Extract the (X, Y) coordinate from the center of the cell holding the provided text.  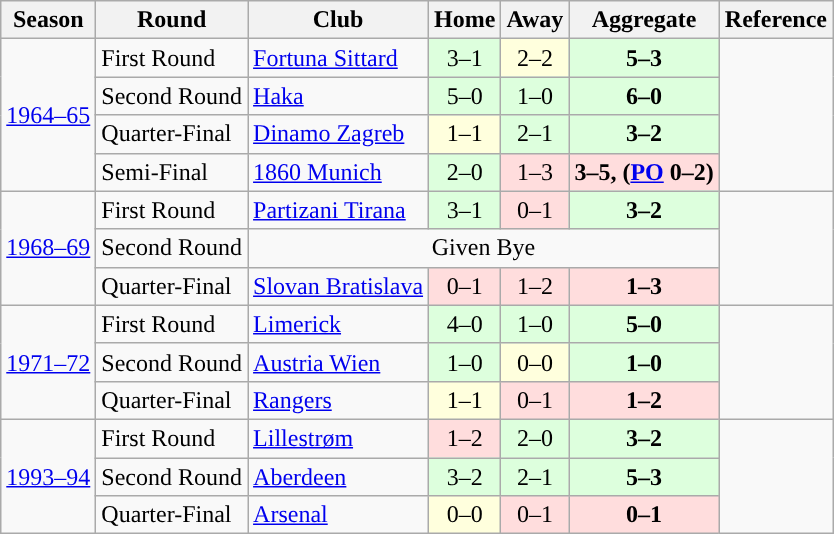
1964–65 (48, 115)
2–2 (535, 58)
Fortuna Sittard (338, 58)
Partizani Tirana (338, 210)
Season (48, 20)
1860 Munich (338, 172)
Austria Wien (338, 362)
Round (172, 20)
1968–69 (48, 248)
Lillestrøm (338, 438)
Reference (776, 20)
Club (338, 20)
Haka (338, 96)
Limerick (338, 324)
Semi-Final (172, 172)
Home (465, 20)
Aggregate (644, 20)
Aberdeen (338, 477)
Dinamo Zagreb (338, 134)
3–5, (PO 0–2) (644, 172)
Slovan Bratislava (338, 286)
Rangers (338, 400)
1993–94 (48, 476)
6–0 (644, 96)
1971–72 (48, 362)
Arsenal (338, 515)
Given Bye (484, 248)
Away (535, 20)
4–0 (465, 324)
